Locate the cell with the specified text and output its (X, Y) center coordinate. 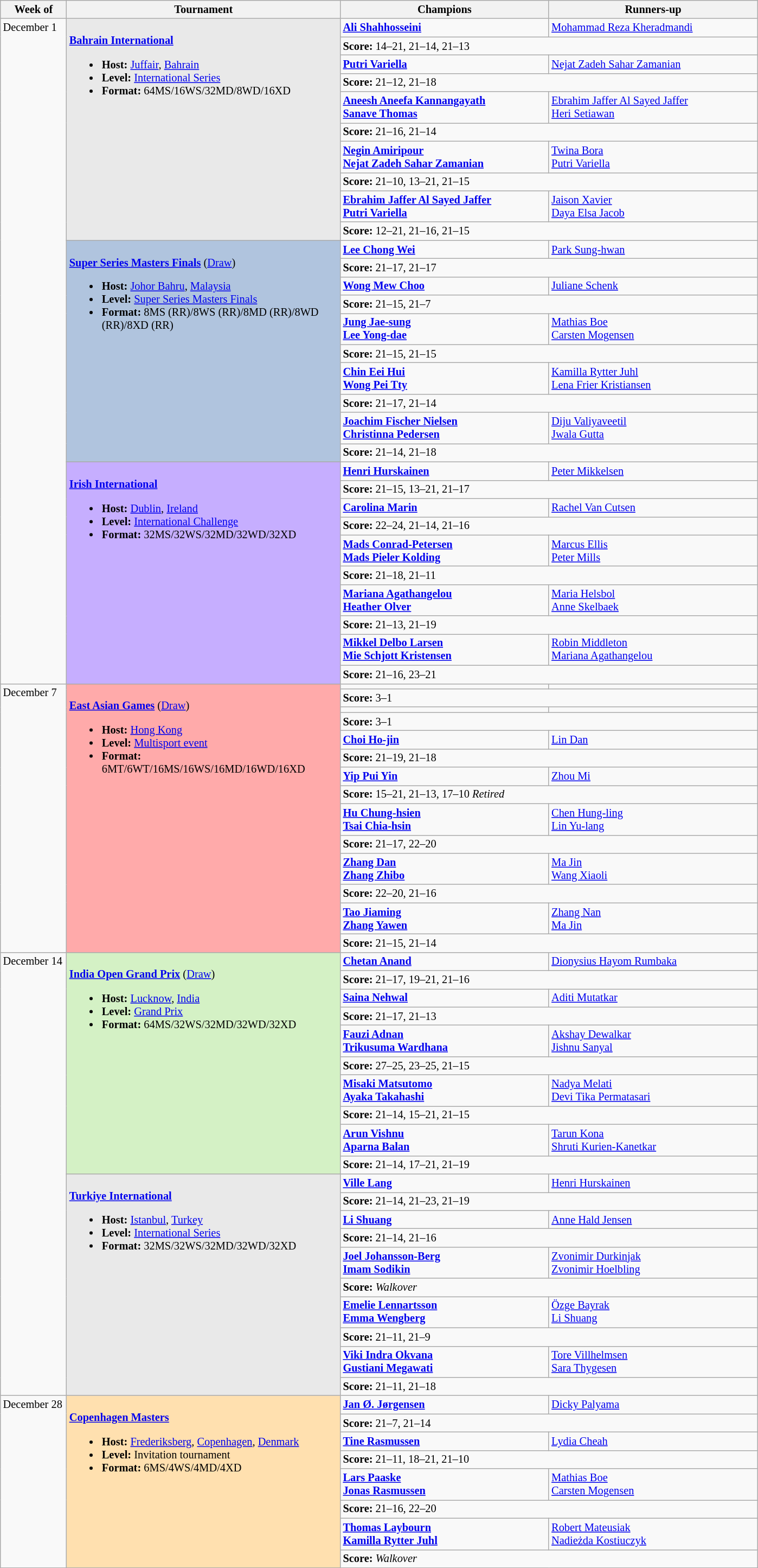
Anne Hald Jensen (653, 1220)
Negin Amiripour Nejat Zadeh Sahar Zamanian (445, 157)
Jung Jae-sung Lee Yong-dae (445, 329)
Score: 21–17, 21–13 (549, 1016)
Score: 15–21, 21–13, 17–10 Retired (549, 794)
Lin Dan (653, 740)
Ebrahim Jaffer Al Sayed Jaffer Heri Setiawan (653, 107)
Score: 22–24, 21–14, 21–16 (549, 526)
Carolina Marin (445, 507)
Fauzi Adnan Trikusuma Wardhana (445, 1041)
Tine Rasmussen (445, 1441)
Score: 21–16, 21–14 (549, 132)
Özge Bayrak Li Shuang (653, 1312)
Robert Mateusiak Nadieżda Kostiuczyk (653, 1534)
Joel Johansson-Berg Imam Sodikin (445, 1263)
Bahrain InternationalHost: Juffair, BahrainLevel: International SeriesFormat: 64MS/16WS/32MD/8WD/16XD (204, 129)
Irish InternationalHost: Dublin, IrelandLevel: International ChallengeFormat: 32MS/32WS/32MD/32WD/32XD (204, 573)
Mikkel Delbo Larsen Mie Schjott Kristensen (445, 649)
Viki Indra Okvana Gustiani Megawati (445, 1362)
Score: 21–14, 15–21, 21–15 (549, 1115)
Super Series Masters Finals (Draw)Host: Johor Bahru, MalaysiaLevel: Super Series Masters FinalsFormat: 8MS (RR)/8WS (RR)/8MD (RR)/8WD (RR)/8XD (RR) (204, 352)
Lee Chong Wei (445, 250)
Twina Bora Putri Variella (653, 157)
December 14 (34, 1174)
Score: 21–14, 17–21, 21–19 (549, 1165)
Aneesh Aneefa Kannangayath Sanave Thomas (445, 107)
Score: 21–14, 21–23, 21–19 (549, 1201)
December 1 (34, 351)
Score: 21–18, 21–11 (549, 575)
Diju Valiyaveetil Jwala Gutta (653, 428)
Mads Conrad-Petersen Mads Pieler Kolding (445, 551)
Zhang Nan Ma Jin (653, 919)
Kamilla Rytter Juhl Lena Frier Kristiansen (653, 378)
Maria Helsbol Anne Skelbaek (653, 600)
Score: 14–21, 21–14, 21–13 (549, 46)
Dicky Palyama (653, 1405)
India Open Grand Prix (Draw)Host: Lucknow, IndiaLevel: Grand PrixFormat: 64MS/32WS/32MD/32WD/32XD (204, 1063)
Lydia Cheah (653, 1441)
Score: 21–17, 22–20 (549, 844)
Zhou Mi (653, 776)
Score: 21–12, 21–18 (549, 82)
Score: 21–17, 19–21, 21–16 (549, 980)
Choi Ho-jin (445, 740)
Peter Mikkelsen (653, 471)
Score: 21–15, 13–21, 21–17 (549, 489)
Score: 12–21, 21–16, 21–15 (549, 231)
Score: 21–14, 21–16 (549, 1238)
Ma Jin Wang Xiaoli (653, 869)
Yip Pui Yin (445, 776)
Park Sung-hwan (653, 250)
Zhang Dan Zhang Zhibo (445, 869)
Chin Eei Hui Wong Pei Tty (445, 378)
Lars Paaske Jonas Rasmussen (445, 1484)
Copenhagen MastersHost: Frederiksberg, Copenhagen, DenmarkLevel: Invitation tournamentFormat: 6MS/4WS/4MD/4XD (204, 1481)
December 28 (34, 1481)
Zvonimir Durkinjak Zvonimir Hoelbling (653, 1263)
Dionysius Hayom Rumbaka (653, 961)
Aditi Mutatkar (653, 998)
Score: 21–14, 21–18 (549, 452)
Li Shuang (445, 1220)
Score: 21–11, 21–18 (549, 1386)
Misaki Matsutomo Ayaka Takahashi (445, 1091)
East Asian Games (Draw)Host: Hong KongLevel: Multisport eventFormat: 6MT/6WT/16MS/16WS/16MD/16WD/16XD (204, 818)
Score: 21–17, 21–17 (549, 267)
Score: 21–16, 23–21 (549, 674)
Ebrahim Jaffer Al Sayed Jaffer Putri Variella (445, 206)
Score: 27–25, 23–25, 21–15 (549, 1066)
Score: 21–16, 22–20 (549, 1509)
December 7 (34, 818)
Putri Variella (445, 64)
Wong Mew Choo (445, 286)
Score: 21–11, 21–9 (549, 1337)
Rachel Van Cutsen (653, 507)
Tournament (204, 9)
Nejat Zadeh Sahar Zamanian (653, 64)
Marcus Ellis Peter Mills (653, 551)
Chen Hung-ling Lin Yu-lang (653, 819)
Tore Villhelmsen Sara Thygesen (653, 1362)
Score: 21–17, 21–14 (549, 403)
Joachim Fischer Nielsen Christinna Pedersen (445, 428)
Mariana Agathangelou Heather Olver (445, 600)
Arun Vishnu Aparna Balan (445, 1140)
Score: 21–11, 18–21, 21–10 (549, 1459)
Chetan Anand (445, 961)
Score: 21–19, 21–18 (549, 758)
Score: 21–15, 21–15 (549, 354)
Score: 21–10, 13–21, 21–15 (549, 182)
Week of (34, 9)
Jan Ø. Jørgensen (445, 1405)
Juliane Schenk (653, 286)
Score: 22–20, 21–16 (549, 894)
Tarun Kona Shruti Kurien-Kanetkar (653, 1140)
Score: 21–7, 21–14 (549, 1423)
Ali Shahhosseini (445, 28)
Score: 21–15, 21–7 (549, 304)
Turkiye InternationalHost: Istanbul, TurkeyLevel: International SeriesFormat: 32MS/32WS/32MD/32WD/32XD (204, 1285)
Robin Middleton Mariana Agathangelou (653, 649)
Score: 21–13, 21–19 (549, 625)
Score: 21–15, 21–14 (549, 943)
Hu Chung-hsien Tsai Chia-hsin (445, 819)
Nadya Melati Devi Tika Permatasari (653, 1091)
Saina Nehwal (445, 998)
Runners-up (653, 9)
Tao Jiaming Zhang Yawen (445, 919)
Mohammad Reza Kheradmandi (653, 28)
Thomas Laybourn Kamilla Rytter Juhl (445, 1534)
Akshay Dewalkar Jishnu Sanyal (653, 1041)
Emelie Lennartsson Emma Wengberg (445, 1312)
Jaison Xavier Daya Elsa Jacob (653, 206)
Champions (445, 9)
Ville Lang (445, 1183)
